Return the (x, y) coordinate for the center point of the cell that contains the specified text.  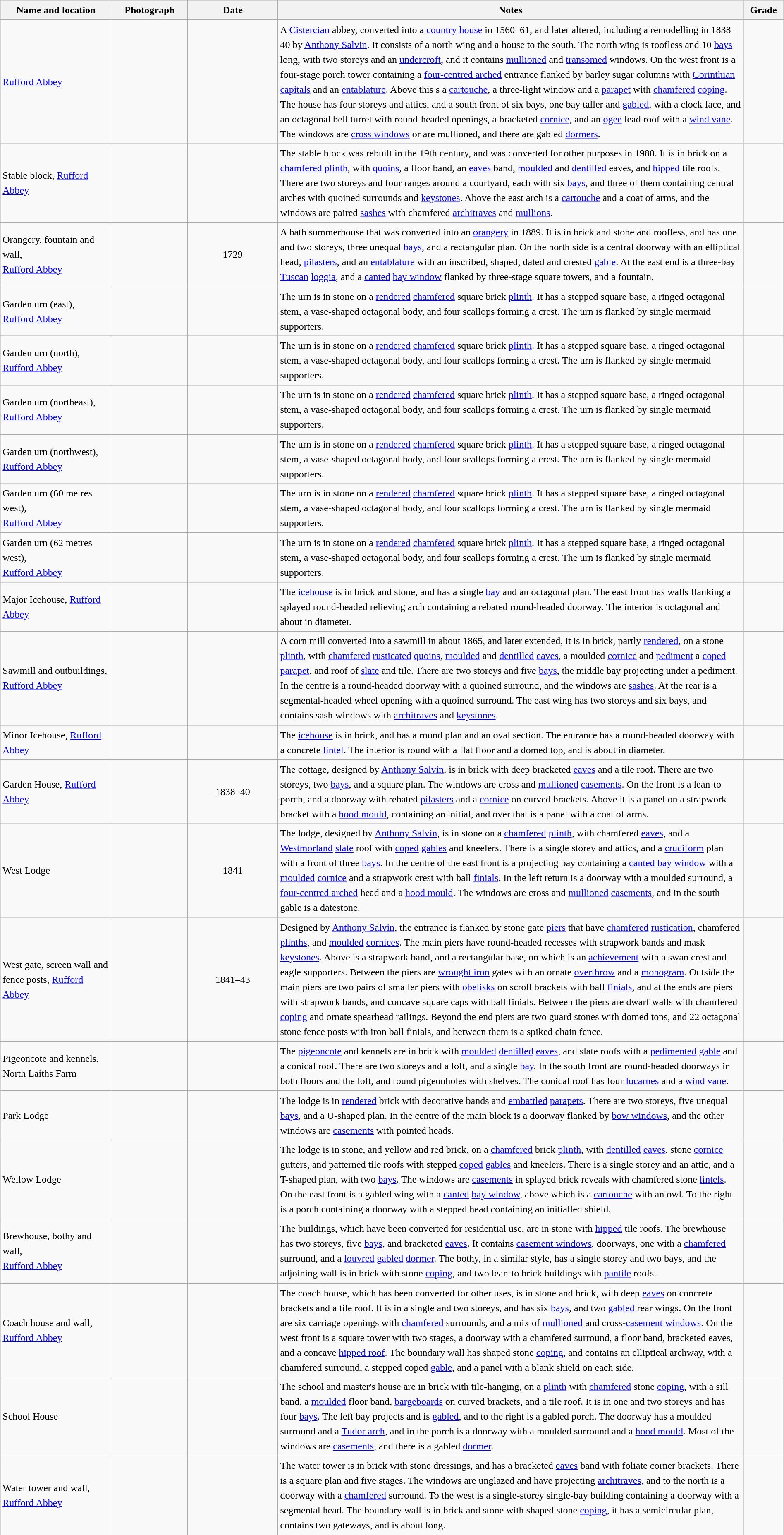
Sawmill and outbuildings,Rufford Abbey (56, 678)
Major Icehouse, Rufford Abbey (56, 606)
Name and location (56, 10)
Garden urn (northwest),Rufford Abbey (56, 459)
School House (56, 1416)
Brewhouse, bothy and wall,Rufford Abbey (56, 1251)
Garden House, Rufford Abbey (56, 792)
Stable block, Rufford Abbey (56, 183)
Orangery, fountain and wall,Rufford Abbey (56, 255)
Wellow Lodge (56, 1180)
Minor Icehouse, Rufford Abbey (56, 743)
Rufford Abbey (56, 82)
Water tower and wall, Rufford Abbey (56, 1496)
West Lodge (56, 871)
Garden urn (60 metres west),Rufford Abbey (56, 508)
Park Lodge (56, 1115)
Garden urn (northeast),Rufford Abbey (56, 409)
Pigeoncote and kennels,North Laiths Farm (56, 1066)
Garden urn (east),Rufford Abbey (56, 311)
Notes (510, 10)
1841 (233, 871)
Garden urn (62 metres west),Rufford Abbey (56, 558)
Grade (763, 10)
Photograph (150, 10)
Coach house and wall,Rufford Abbey (56, 1330)
1838–40 (233, 792)
Date (233, 10)
Garden urn (north),Rufford Abbey (56, 361)
1729 (233, 255)
West gate, screen wall and fence posts, Rufford Abbey (56, 979)
1841–43 (233, 979)
